Determine the (X, Y) coordinate at the center of the cell enclosing the given text.  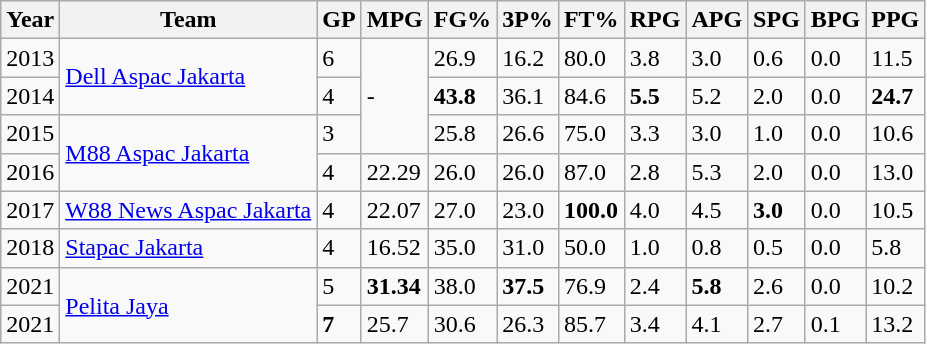
M88 Aspac Jakarta (188, 153)
SPG (777, 20)
0.1 (835, 324)
25.7 (394, 324)
25.8 (462, 134)
37.5 (528, 286)
13.0 (896, 172)
5.3 (717, 172)
84.6 (591, 96)
3.3 (655, 134)
11.5 (896, 58)
24.7 (896, 96)
10.2 (896, 286)
GP (339, 20)
30.6 (462, 324)
Dell Aspac Jakarta (188, 77)
50.0 (591, 248)
- (394, 96)
4.1 (717, 324)
PPG (896, 20)
FT% (591, 20)
85.7 (591, 324)
4.0 (655, 210)
27.0 (462, 210)
W88 News Aspac Jakarta (188, 210)
FG% (462, 20)
2.7 (777, 324)
75.0 (591, 134)
76.9 (591, 286)
43.8 (462, 96)
Pelita Jaya (188, 305)
26.9 (462, 58)
BPG (835, 20)
2018 (30, 248)
6 (339, 58)
100.0 (591, 210)
0.8 (717, 248)
10.6 (896, 134)
35.0 (462, 248)
7 (339, 324)
2017 (30, 210)
RPG (655, 20)
80.0 (591, 58)
26.6 (528, 134)
16.2 (528, 58)
87.0 (591, 172)
4.5 (717, 210)
31.34 (394, 286)
5 (339, 286)
5.5 (655, 96)
0.5 (777, 248)
3.4 (655, 324)
38.0 (462, 286)
0.6 (777, 58)
Stapac Jakarta (188, 248)
5.2 (717, 96)
2014 (30, 96)
23.0 (528, 210)
3 (339, 134)
26.3 (528, 324)
31.0 (528, 248)
2015 (30, 134)
2013 (30, 58)
2.8 (655, 172)
APG (717, 20)
Year (30, 20)
2016 (30, 172)
Team (188, 20)
3.8 (655, 58)
22.07 (394, 210)
MPG (394, 20)
10.5 (896, 210)
2.6 (777, 286)
3P% (528, 20)
13.2 (896, 324)
22.29 (394, 172)
36.1 (528, 96)
2.4 (655, 286)
16.52 (394, 248)
